Identify which cell holds the provided text, then report its (x, y) central coordinate. 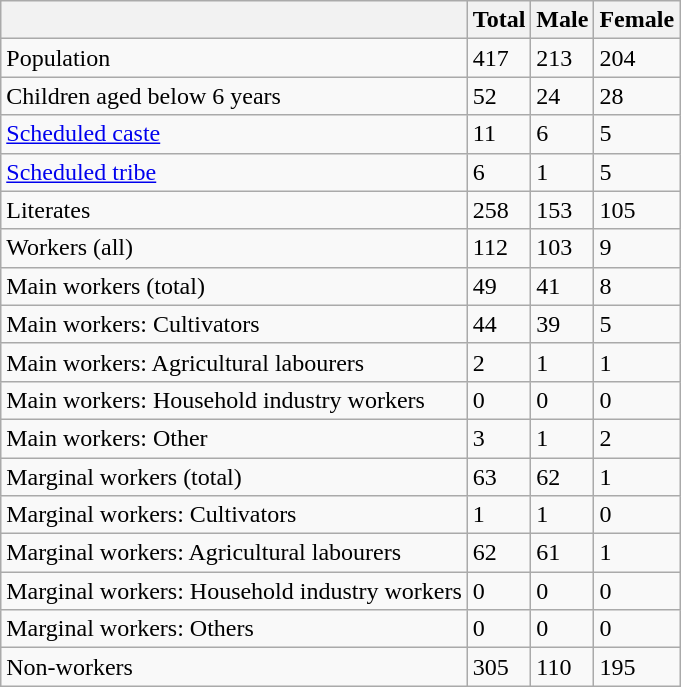
Main workers: Cultivators (234, 324)
Literates (234, 210)
258 (499, 210)
112 (499, 248)
105 (637, 210)
28 (637, 96)
63 (499, 477)
Main workers: Agricultural labourers (234, 362)
8 (637, 286)
Main workers: Other (234, 438)
41 (562, 286)
44 (499, 324)
39 (562, 324)
52 (499, 96)
305 (499, 667)
49 (499, 286)
3 (499, 438)
153 (562, 210)
Marginal workers: Agricultural labourers (234, 553)
Female (637, 20)
Scheduled tribe (234, 172)
Non-workers (234, 667)
Workers (all) (234, 248)
103 (562, 248)
Main workers: Household industry workers (234, 400)
Scheduled caste (234, 134)
Marginal workers (total) (234, 477)
417 (499, 58)
9 (637, 248)
204 (637, 58)
Population (234, 58)
Male (562, 20)
Marginal workers: Household industry workers (234, 591)
61 (562, 553)
Main workers (total) (234, 286)
Total (499, 20)
Marginal workers: Others (234, 629)
110 (562, 667)
Children aged below 6 years (234, 96)
213 (562, 58)
195 (637, 667)
11 (499, 134)
Marginal workers: Cultivators (234, 515)
24 (562, 96)
